Extract the (X, Y) coordinate from the center of the cell holding the provided text.  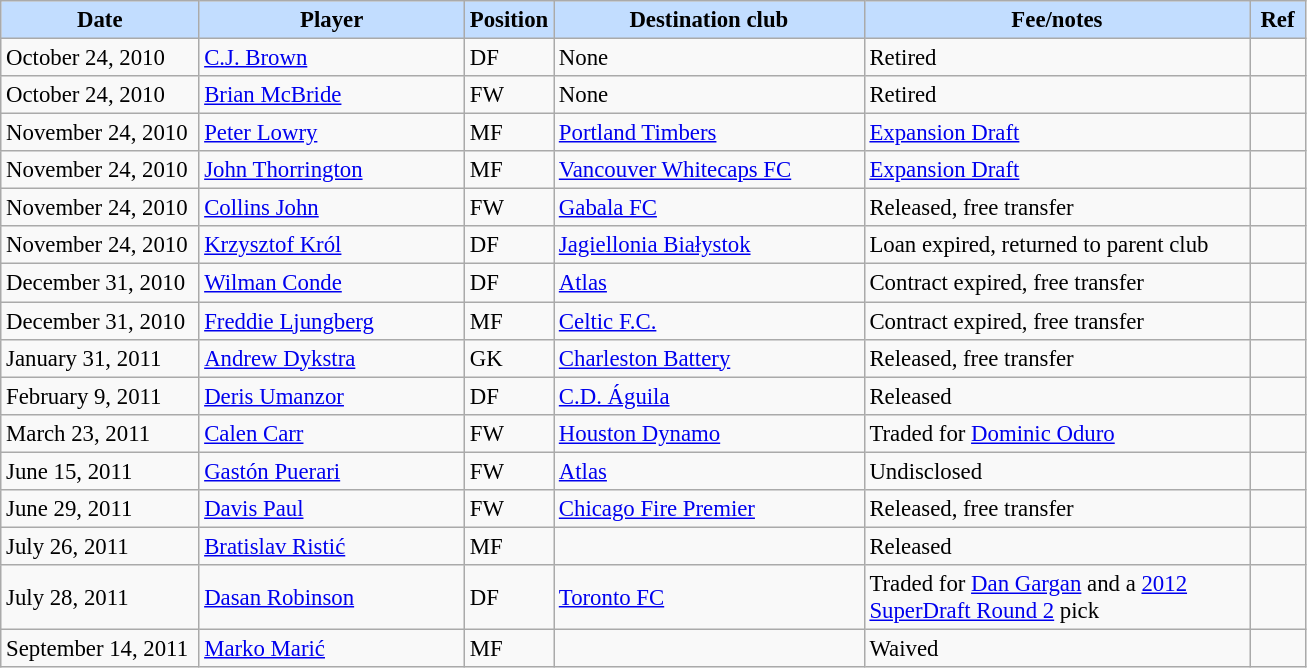
Peter Lowry (332, 133)
Marko Marić (332, 648)
Destination club (710, 20)
Portland Timbers (710, 133)
Freddie Ljungberg (332, 321)
Player (332, 20)
July 28, 2011 (100, 598)
Calen Carr (332, 433)
January 31, 2011 (100, 358)
Krzysztof Król (332, 245)
Collins John (332, 208)
John Thorrington (332, 170)
Waived (1057, 648)
C.D. Águila (710, 396)
Brian McBride (332, 95)
February 9, 2011 (100, 396)
Gabala FC (710, 208)
July 26, 2011 (100, 546)
June 15, 2011 (100, 471)
C.J. Brown (332, 58)
Loan expired, returned to parent club (1057, 245)
GK (508, 358)
September 14, 2011 (100, 648)
Undisclosed (1057, 471)
Traded for Dan Gargan and a 2012 SuperDraft Round 2 pick (1057, 598)
Position (508, 20)
Toronto FC (710, 598)
Bratislav Ristić (332, 546)
Davis Paul (332, 509)
Deris Umanzor (332, 396)
Celtic F.C. (710, 321)
Jagiellonia Białystok (710, 245)
Date (100, 20)
Vancouver Whitecaps FC (710, 170)
Wilman Conde (332, 283)
Charleston Battery (710, 358)
Dasan Robinson (332, 598)
Ref (1278, 20)
Chicago Fire Premier (710, 509)
Andrew Dykstra (332, 358)
Fee/notes (1057, 20)
June 29, 2011 (100, 509)
Gastón Puerari (332, 471)
Houston Dynamo (710, 433)
Traded for Dominic Oduro (1057, 433)
March 23, 2011 (100, 433)
